Find where the given text appears and provide that cell's center as (X, Y) coordinate. 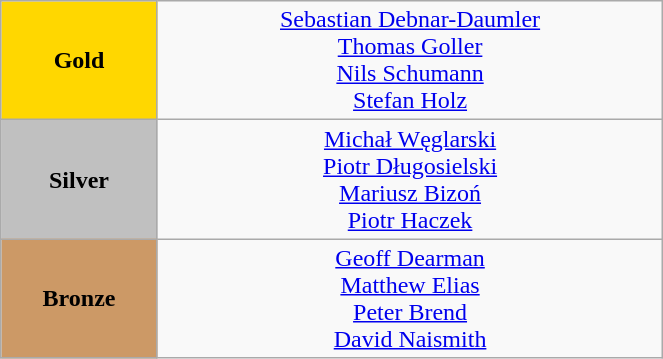
Michał WęglarskiPiotr DługosielskiMariusz BizońPiotr Haczek (410, 180)
Gold (80, 60)
Bronze (80, 298)
Geoff DearmanMatthew EliasPeter BrendDavid Naismith (410, 298)
Silver (80, 180)
Sebastian Debnar-DaumlerThomas GollerNils SchumannStefan Holz (410, 60)
